Detect which cell encompasses the target text, then output its (X, Y) center coordinate. 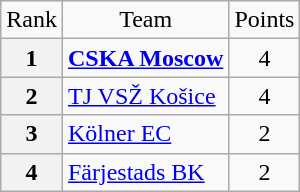
3 (32, 134)
CSKA Moscow (145, 58)
Points (264, 20)
1 (32, 58)
Kölner EC (145, 134)
Rank (32, 20)
Färjestads BK (145, 172)
Team (145, 20)
TJ VSŽ Košice (145, 96)
